Determine the [x, y] coordinate at the center of the cell enclosing the given text.  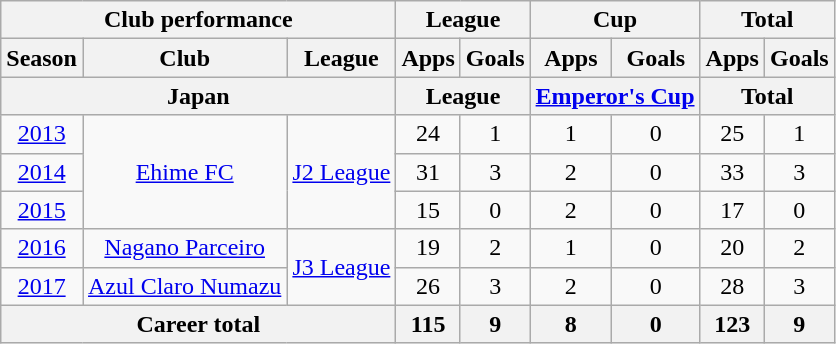
2015 [42, 210]
J3 League [342, 267]
33 [732, 172]
28 [732, 286]
115 [428, 324]
Azul Claro Numazu [184, 286]
2013 [42, 134]
Club performance [198, 20]
Emperor's Cup [615, 96]
20 [732, 248]
Career total [198, 324]
Season [42, 58]
25 [732, 134]
J2 League [342, 172]
17 [732, 210]
24 [428, 134]
Japan [198, 96]
15 [428, 210]
2014 [42, 172]
19 [428, 248]
Club [184, 58]
123 [732, 324]
Ehime FC [184, 172]
Nagano Parceiro [184, 248]
8 [571, 324]
31 [428, 172]
2017 [42, 286]
Cup [615, 20]
2016 [42, 248]
26 [428, 286]
